Capture the cell that displays the provided text and extract its [x, y] central coordinate. 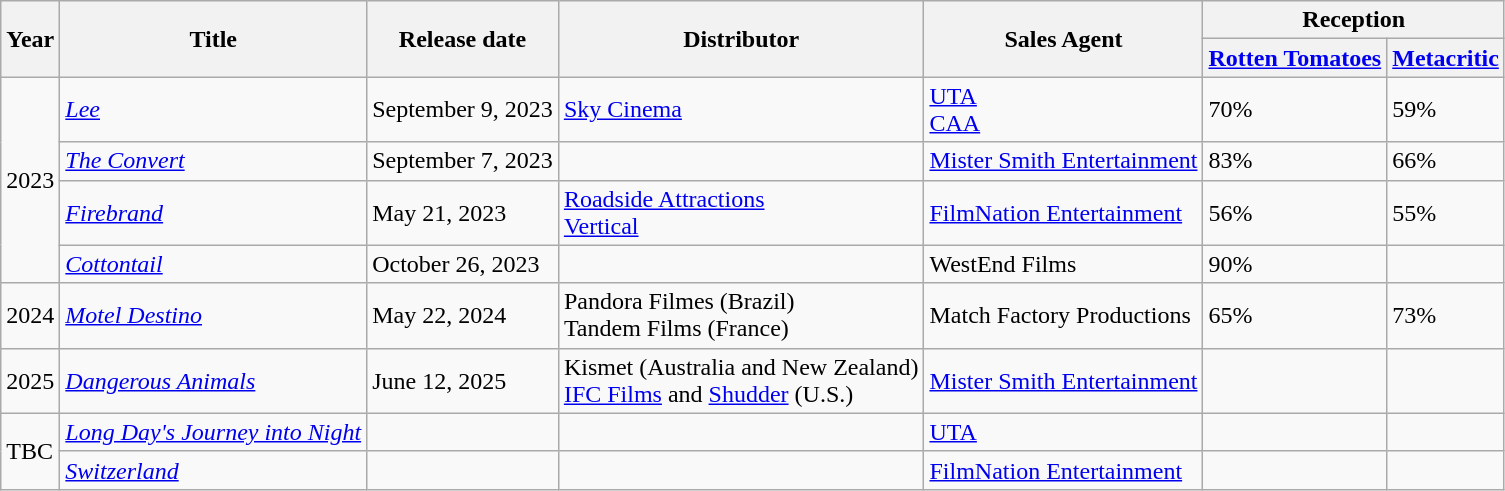
Motel Destino [214, 316]
Long Day's Journey into Night [214, 432]
UTACAA [1064, 110]
65% [1295, 316]
May 22, 2024 [463, 316]
73% [1446, 316]
Firebrand [214, 212]
90% [1295, 264]
Pandora Filmes (Brazil)Tandem Films (France) [741, 316]
Switzerland [214, 470]
Release date [463, 39]
Sky Cinema [741, 110]
WestEnd Films [1064, 264]
55% [1446, 212]
UTA [1064, 432]
TBC [30, 451]
56% [1295, 212]
Dangerous Animals [214, 380]
September 7, 2023 [463, 161]
May 21, 2023 [463, 212]
Rotten Tomatoes [1295, 58]
June 12, 2025 [463, 380]
Kismet (Australia and New Zealand)IFC Films and Shudder (U.S.) [741, 380]
66% [1446, 161]
October 26, 2023 [463, 264]
2024 [30, 316]
Lee [214, 110]
83% [1295, 161]
Distributor [741, 39]
Reception [1354, 20]
Cottontail [214, 264]
The Convert [214, 161]
70% [1295, 110]
59% [1446, 110]
Sales Agent [1064, 39]
Metacritic [1446, 58]
September 9, 2023 [463, 110]
Year [30, 39]
2023 [30, 180]
Title [214, 39]
Match Factory Productions [1064, 316]
2025 [30, 380]
Roadside AttractionsVertical [741, 212]
